Output the [X, Y] coordinate of the center of the cell containing the given text.  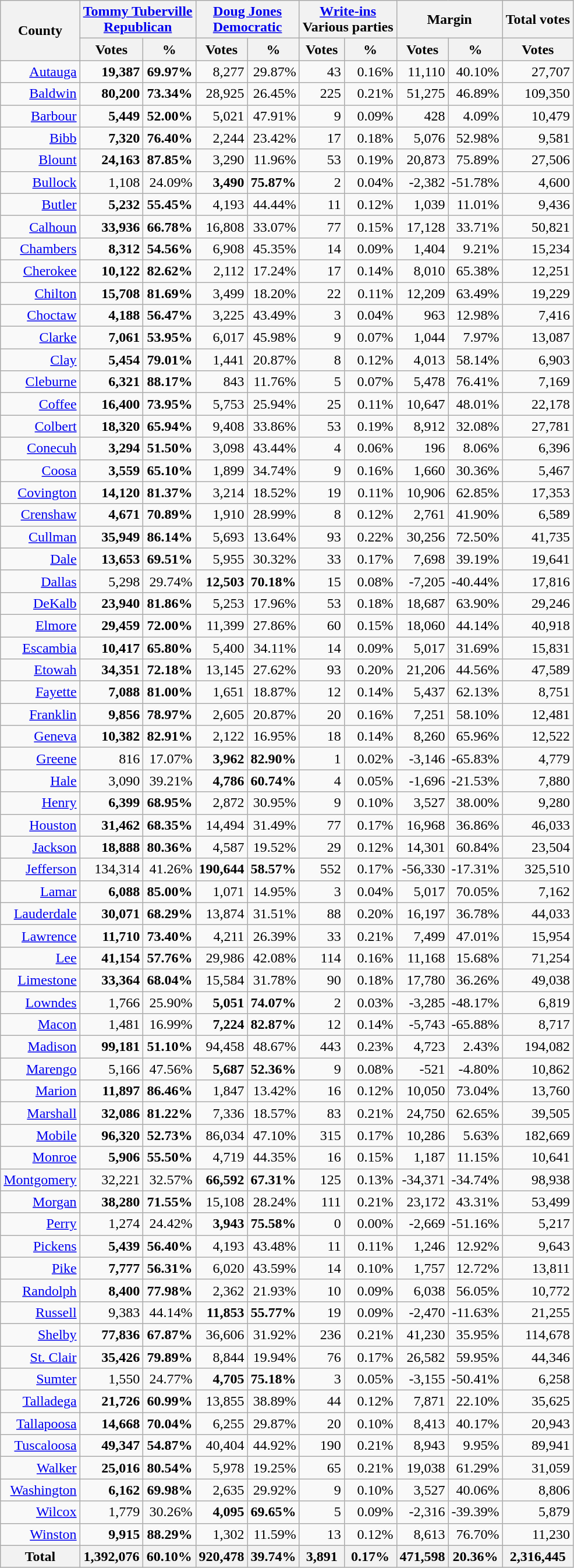
8,943 [423, 1446]
Pike [40, 1268]
8,717 [538, 1025]
8,912 [423, 426]
80,200 [112, 94]
40.17% [475, 1424]
Wilcox [40, 1512]
2,122 [221, 737]
90 [321, 980]
1,847 [221, 1091]
5,449 [112, 116]
33,364 [112, 980]
10,641 [538, 1158]
12,503 [221, 581]
56.05% [475, 1290]
69.65% [274, 1512]
16,968 [423, 825]
27.62% [274, 670]
4,723 [423, 1047]
816 [112, 759]
1,404 [423, 249]
3,294 [112, 448]
62.85% [475, 493]
70.04% [169, 1424]
1,899 [221, 470]
34.11% [274, 648]
44.35% [274, 1158]
4,600 [538, 182]
53.95% [169, 338]
4,719 [221, 1158]
43.59% [274, 1268]
13.42% [274, 1091]
18.20% [274, 293]
4,705 [221, 1379]
69.98% [169, 1490]
Autauga [40, 72]
24.42% [169, 1224]
1,274 [112, 1224]
-17.31% [475, 869]
-5,743 [423, 1025]
44 [321, 1401]
11.96% [274, 160]
13,653 [112, 559]
10,286 [423, 1135]
47.01% [475, 936]
114 [321, 958]
Russell [40, 1312]
6,589 [538, 515]
Clay [40, 360]
43.48% [274, 1246]
5,454 [112, 360]
5,217 [538, 1224]
94,458 [221, 1047]
471,598 [423, 1556]
81.22% [169, 1113]
23,504 [538, 847]
Tuscaloosa [40, 1446]
125 [321, 1180]
9,856 [112, 714]
Blount [40, 160]
5,439 [112, 1246]
315 [321, 1135]
49,038 [538, 980]
76.40% [169, 138]
46,033 [538, 825]
81.86% [169, 603]
7,416 [538, 316]
76.70% [475, 1534]
0 [321, 1224]
43.44% [274, 448]
Barbour [40, 116]
30.95% [274, 803]
109,350 [538, 94]
-11.63% [475, 1312]
Macon [40, 1025]
Cherokee [40, 271]
Coosa [40, 470]
40.06% [475, 1490]
74.07% [274, 1002]
30.36% [475, 470]
225 [321, 94]
190,644 [221, 869]
81.37% [169, 493]
Madison [40, 1047]
65.80% [169, 648]
42.08% [274, 958]
61.29% [475, 1468]
Hale [40, 781]
Dale [40, 559]
8,260 [423, 737]
12,522 [538, 737]
80.36% [169, 847]
10,122 [112, 271]
-50.41% [475, 1379]
-65.83% [475, 759]
38.89% [274, 1401]
Perry [40, 1224]
5,978 [221, 1468]
68.35% [169, 825]
19.94% [274, 1357]
23.42% [274, 138]
Choctaw [40, 316]
67.87% [169, 1335]
-51.16% [475, 1224]
54.87% [169, 1446]
66.78% [169, 226]
190 [321, 1446]
8.06% [475, 448]
31.78% [274, 980]
Lauderdale [40, 914]
-48.17% [475, 1002]
10,382 [112, 737]
114,678 [538, 1335]
5,906 [112, 1158]
32,221 [112, 1180]
0.06% [370, 448]
6,321 [112, 382]
13,855 [221, 1401]
5,298 [112, 581]
6,255 [221, 1424]
12.98% [475, 316]
Dallas [40, 581]
47.91% [274, 116]
41,230 [423, 1335]
13 [321, 1534]
27,506 [538, 160]
4,587 [221, 847]
7,251 [423, 714]
2,316,445 [538, 1556]
75.58% [274, 1224]
Total votes [538, 20]
32,086 [112, 1113]
9.95% [475, 1446]
Fayette [40, 692]
3,891 [321, 1556]
17.96% [274, 603]
8,751 [538, 692]
4,095 [221, 1512]
71,254 [538, 958]
29,986 [221, 958]
82.87% [274, 1025]
36,606 [221, 1335]
76.41% [475, 382]
11,230 [538, 1534]
4,211 [221, 936]
15,831 [538, 648]
19,038 [423, 1468]
Tallapoosa [40, 1424]
3,098 [221, 448]
Total [40, 1556]
75.89% [475, 160]
24,750 [423, 1113]
6,017 [221, 338]
Franklin [40, 714]
51,275 [423, 94]
7,224 [221, 1025]
5,166 [112, 1069]
-56,330 [423, 869]
10,906 [423, 493]
7,061 [112, 338]
7,871 [423, 1401]
31.51% [274, 914]
17,128 [423, 226]
5,253 [221, 603]
47.10% [274, 1135]
58.10% [475, 714]
8,413 [423, 1424]
79.01% [169, 360]
47,589 [538, 670]
56.40% [169, 1246]
39.19% [475, 559]
25.94% [274, 404]
52.73% [169, 1135]
1,246 [423, 1246]
24,163 [112, 160]
3,499 [221, 293]
27,781 [538, 426]
69.97% [169, 72]
10,479 [538, 116]
Jefferson [40, 869]
Escambia [40, 648]
88.17% [169, 382]
99,181 [112, 1047]
-39.39% [475, 1512]
8,010 [423, 271]
8,806 [538, 1490]
29 [321, 847]
Randolph [40, 1290]
18,687 [423, 603]
12,251 [538, 271]
-34,371 [423, 1180]
85.00% [169, 891]
3,214 [221, 493]
443 [321, 1047]
56.47% [169, 316]
36.86% [475, 825]
2,112 [221, 271]
36.26% [475, 980]
44,346 [538, 1357]
963 [423, 316]
10,050 [423, 1091]
182,669 [538, 1135]
-2,316 [423, 1512]
0.00% [370, 1224]
81.00% [169, 692]
48.01% [475, 404]
40,918 [538, 625]
68.29% [169, 914]
5,753 [221, 404]
9,581 [538, 138]
12.92% [475, 1246]
14.95% [274, 891]
18 [321, 737]
14,301 [423, 847]
68.95% [169, 803]
86.46% [169, 1091]
21.93% [274, 1290]
19,641 [538, 559]
Conecuh [40, 448]
15,954 [538, 936]
1,481 [112, 1025]
11,897 [112, 1091]
51.50% [169, 448]
69.51% [169, 559]
60.74% [274, 781]
17,816 [538, 581]
4.09% [475, 116]
236 [321, 1335]
11,399 [221, 625]
3,490 [221, 182]
66,592 [221, 1180]
Colbert [40, 426]
Mobile [40, 1135]
20.36% [475, 1556]
70.18% [274, 581]
28.99% [274, 515]
Margin [449, 20]
9,383 [112, 1312]
75.18% [274, 1379]
22 [321, 293]
1,108 [112, 182]
5,687 [221, 1069]
Lee [40, 958]
15,108 [221, 1202]
Etowah [40, 670]
8,277 [221, 72]
0.22% [370, 537]
Greene [40, 759]
73.95% [169, 404]
29.74% [169, 581]
Talladega [40, 1401]
16.99% [169, 1025]
63.49% [475, 293]
0.23% [370, 1047]
13,874 [221, 914]
14,668 [112, 1424]
12.72% [475, 1268]
26.39% [274, 936]
Clarke [40, 338]
Elmore [40, 625]
77.98% [169, 1290]
Cullman [40, 537]
2,605 [221, 714]
Chambers [40, 249]
35.95% [475, 1335]
843 [221, 382]
44.56% [475, 670]
-3,155 [423, 1379]
-51.78% [475, 182]
3,090 [112, 781]
-40.44% [475, 581]
34.74% [274, 470]
Tommy TubervilleRepublican [137, 20]
5,076 [423, 138]
28.24% [274, 1202]
2,635 [221, 1490]
16,808 [221, 226]
20,943 [538, 1424]
0.13% [370, 1180]
Doug JonesDemocratic [247, 20]
5,693 [221, 537]
20,873 [423, 160]
10,772 [538, 1290]
41.90% [475, 515]
31.49% [274, 825]
196 [423, 448]
Winston [40, 1534]
17.24% [274, 271]
73.40% [169, 936]
86.14% [169, 537]
11,853 [221, 1312]
71.55% [169, 1202]
6,908 [221, 249]
County [40, 30]
79.89% [169, 1357]
87.85% [169, 160]
18,320 [112, 426]
1,044 [423, 338]
5,955 [221, 559]
Lowndes [40, 1002]
56.31% [169, 1268]
30,071 [112, 914]
Pickens [40, 1246]
111 [321, 1202]
-3,285 [423, 1002]
65.38% [475, 271]
15,584 [221, 980]
Baldwin [40, 94]
33.71% [475, 226]
72.50% [475, 537]
Chilton [40, 293]
62.65% [475, 1113]
33,936 [112, 226]
920,478 [221, 1556]
65.94% [169, 426]
80.54% [169, 1468]
134,314 [112, 869]
6,258 [538, 1379]
47.56% [169, 1069]
-65.88% [475, 1025]
5,232 [112, 204]
43.31% [475, 1202]
82.62% [169, 271]
3,225 [221, 316]
5,467 [538, 470]
59.95% [475, 1357]
4,013 [423, 360]
82.91% [169, 737]
3,962 [221, 759]
Covington [40, 493]
1,392,076 [112, 1556]
60.99% [169, 1401]
Marengo [40, 1069]
-2,382 [423, 182]
35,949 [112, 537]
1,779 [112, 1512]
9,915 [112, 1534]
Montgomery [40, 1180]
25.90% [169, 1002]
15,234 [538, 249]
23,172 [423, 1202]
Marion [40, 1091]
7,169 [538, 382]
0.03% [370, 1002]
60.84% [475, 847]
9,408 [221, 426]
325,510 [538, 869]
0.02% [370, 759]
Monroe [40, 1158]
73.34% [169, 94]
2,244 [221, 138]
13,145 [221, 670]
15,708 [112, 293]
31,059 [538, 1468]
27,707 [538, 72]
1,187 [423, 1158]
19.52% [274, 847]
21,726 [112, 1401]
15 [321, 581]
39.74% [274, 1556]
1,910 [221, 515]
15.68% [475, 958]
552 [321, 869]
11,710 [112, 936]
16,197 [423, 914]
49,347 [112, 1446]
2,362 [221, 1290]
21,206 [423, 670]
21,255 [538, 1312]
78.97% [169, 714]
1,071 [221, 891]
88 [321, 914]
9,280 [538, 803]
72.00% [169, 625]
41,154 [112, 958]
Houston [40, 825]
10,417 [112, 648]
Sumter [40, 1379]
13,760 [538, 1091]
72.18% [169, 670]
44.44% [274, 204]
-521 [423, 1069]
25,016 [112, 1468]
38,280 [112, 1202]
-21.53% [475, 781]
41,735 [538, 537]
11.01% [475, 204]
Lamar [40, 891]
57.76% [169, 958]
39,505 [538, 1113]
16.95% [274, 737]
Limestone [40, 980]
2,872 [221, 803]
-4.80% [475, 1069]
28,925 [221, 94]
11.15% [475, 1158]
7,162 [538, 891]
51.10% [169, 1047]
428 [423, 116]
-3,146 [423, 759]
Butler [40, 204]
4,786 [221, 781]
3,943 [221, 1224]
81.69% [169, 293]
1,441 [221, 360]
52.36% [274, 1069]
45.98% [274, 338]
DeKalb [40, 603]
Crenshaw [40, 515]
70.05% [475, 891]
8,613 [423, 1534]
9.21% [475, 249]
34,351 [112, 670]
Washington [40, 1490]
65 [321, 1468]
29,246 [538, 603]
Morgan [40, 1202]
1 [321, 759]
86,034 [221, 1135]
8,844 [221, 1357]
1,302 [221, 1534]
43 [321, 72]
5.63% [475, 1135]
65.10% [169, 470]
5,437 [423, 692]
62.13% [475, 692]
1,039 [423, 204]
41.26% [169, 869]
58.57% [274, 869]
-2,669 [423, 1224]
77,836 [112, 1335]
2.43% [475, 1047]
44.92% [274, 1446]
6,088 [112, 891]
14,494 [221, 825]
26.45% [274, 94]
19,387 [112, 72]
14,120 [112, 493]
7,698 [423, 559]
18,888 [112, 847]
5,021 [221, 116]
Calhoun [40, 226]
8,312 [112, 249]
-1,696 [423, 781]
16,400 [112, 404]
88.29% [169, 1534]
55.77% [274, 1312]
30,256 [423, 537]
13,087 [538, 338]
33.07% [274, 226]
11,110 [423, 72]
65.96% [475, 737]
19,229 [538, 293]
98,938 [538, 1180]
1,550 [112, 1379]
67.31% [274, 1180]
St. Clair [40, 1357]
55.45% [169, 204]
13,811 [538, 1268]
52.98% [475, 138]
3,559 [112, 470]
58.14% [475, 360]
12,481 [538, 714]
89,941 [538, 1446]
-34.74% [475, 1180]
Write-insVarious parties [348, 20]
13.64% [274, 537]
60 [321, 625]
32.57% [169, 1180]
4,188 [112, 316]
35,625 [538, 1401]
1,651 [221, 692]
83 [321, 1113]
22.10% [475, 1401]
6,399 [112, 803]
5,478 [423, 382]
Jackson [40, 847]
31,462 [112, 825]
7.97% [475, 338]
4,779 [538, 759]
194,082 [538, 1047]
40,404 [221, 1446]
45.35% [274, 249]
6,819 [538, 1002]
-2,470 [423, 1312]
5,051 [221, 1002]
11.76% [274, 382]
30.26% [169, 1512]
17.07% [169, 759]
43.49% [274, 316]
29,459 [112, 625]
-7,205 [423, 581]
Walker [40, 1468]
17,780 [423, 980]
Shelby [40, 1335]
22,178 [538, 404]
Bibb [40, 138]
1,660 [423, 470]
38.00% [475, 803]
26,582 [423, 1357]
8,400 [112, 1290]
4,671 [112, 515]
Marshall [40, 1113]
18.87% [274, 692]
33.86% [274, 426]
Bullock [40, 182]
54.56% [169, 249]
55.50% [169, 1158]
3,290 [221, 160]
11,168 [423, 958]
63.90% [475, 603]
Coffee [40, 404]
31.92% [274, 1335]
52.00% [169, 116]
30.32% [274, 559]
75.87% [274, 182]
96,320 [112, 1135]
Henry [40, 803]
35,426 [112, 1357]
Geneva [40, 737]
31.69% [475, 648]
5,400 [221, 648]
7,320 [112, 138]
18.57% [274, 1113]
39.21% [169, 781]
18.52% [274, 493]
27.86% [274, 625]
36.78% [475, 914]
50,821 [538, 226]
44,033 [538, 914]
5,879 [538, 1512]
9,436 [538, 204]
1,757 [423, 1268]
10,647 [423, 404]
2,761 [423, 515]
40.10% [475, 72]
24.77% [169, 1379]
18,060 [423, 625]
6,162 [112, 1490]
6,396 [538, 448]
19.25% [274, 1468]
10 [321, 1290]
7,499 [423, 936]
7,880 [538, 781]
73.04% [475, 1091]
32.08% [475, 426]
Lawrence [40, 936]
53,499 [538, 1202]
12,209 [423, 293]
11.59% [274, 1534]
46.89% [475, 94]
6,038 [423, 1290]
70.89% [169, 515]
60.10% [169, 1556]
68.04% [169, 980]
17,353 [538, 493]
24.09% [169, 182]
9,643 [538, 1246]
6,020 [221, 1268]
23,940 [112, 603]
7,777 [112, 1268]
7,336 [221, 1113]
6,903 [538, 360]
48.67% [274, 1047]
82.90% [274, 759]
25 [321, 404]
1,766 [112, 1002]
76 [321, 1357]
29.92% [274, 1490]
7,088 [112, 692]
10,862 [538, 1069]
Cleburne [40, 382]
